Search for the cell housing the specified text and yield its (X, Y) center coordinate. 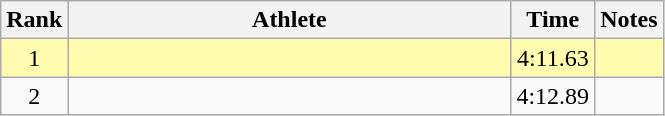
2 (34, 96)
4:11.63 (553, 58)
Athlete (290, 20)
4:12.89 (553, 96)
Notes (629, 20)
Rank (34, 20)
Time (553, 20)
1 (34, 58)
